Find where the given text appears and provide that cell's center as [X, Y] coordinate. 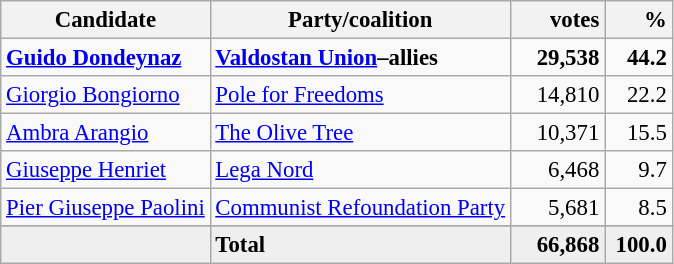
votes [557, 20]
Pole for Freedoms [360, 95]
44.2 [639, 58]
Lega Nord [360, 170]
Ambra Arangio [106, 133]
% [639, 20]
The Olive Tree [360, 133]
Pier Giuseppe Paolini [106, 208]
Giorgio Bongiorno [106, 95]
29,538 [557, 58]
Communist Refoundation Party [360, 208]
10,371 [557, 133]
6,468 [557, 170]
14,810 [557, 95]
Total [360, 245]
22.2 [639, 95]
Party/coalition [360, 20]
Valdostan Union–allies [360, 58]
66,868 [557, 245]
Guido Dondeynaz [106, 58]
Giuseppe Henriet [106, 170]
9.7 [639, 170]
Candidate [106, 20]
5,681 [557, 208]
100.0 [639, 245]
8.5 [639, 208]
15.5 [639, 133]
